Capture the cell that displays the provided text and extract its [X, Y] central coordinate. 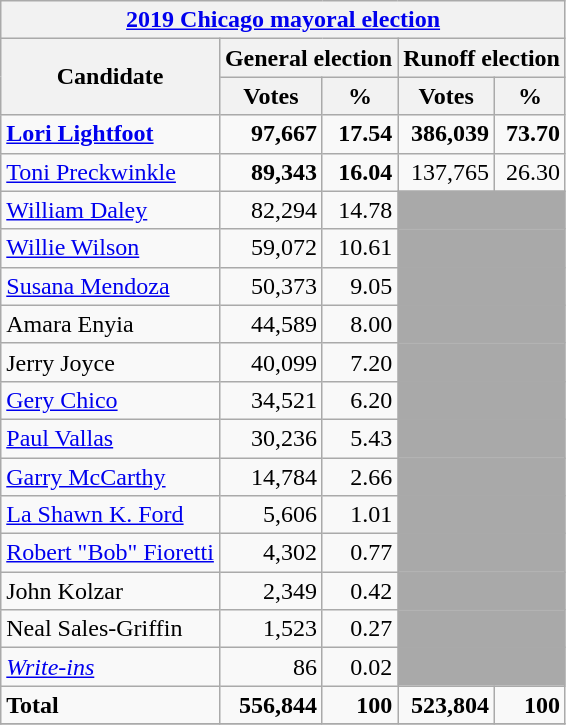
Robert "Bob" Fioretti [110, 553]
William Daley [110, 210]
Garry McCarthy [110, 477]
386,039 [446, 134]
4,302 [270, 553]
40,099 [270, 362]
Jerry Joyce [110, 362]
0.27 [360, 629]
0.42 [360, 591]
10.61 [360, 248]
6.20 [360, 400]
44,589 [270, 324]
Willie Wilson [110, 248]
86 [270, 667]
17.54 [360, 134]
Gery Chico [110, 400]
Toni Preckwinkle [110, 172]
34,521 [270, 400]
30,236 [270, 438]
Lori Lightfoot [110, 134]
16.04 [360, 172]
26.30 [530, 172]
Neal Sales-Griffin [110, 629]
97,667 [270, 134]
7.20 [360, 362]
523,804 [446, 705]
73.70 [530, 134]
89,343 [270, 172]
Write-ins [110, 667]
Total [110, 705]
50,373 [270, 286]
5.43 [360, 438]
8.00 [360, 324]
Runoff election [482, 58]
Amara Enyia [110, 324]
556,844 [270, 705]
1.01 [360, 515]
82,294 [270, 210]
La Shawn K. Ford [110, 515]
1,523 [270, 629]
John Kolzar [110, 591]
General election [308, 58]
0.02 [360, 667]
59,072 [270, 248]
5,606 [270, 515]
14,784 [270, 477]
Susana Mendoza [110, 286]
0.77 [360, 553]
2019 Chicago mayoral election [284, 20]
Paul Vallas [110, 438]
Candidate [110, 77]
2,349 [270, 591]
2.66 [360, 477]
14.78 [360, 210]
137,765 [446, 172]
9.05 [360, 286]
